Find where the given text appears and provide that cell's center as (x, y) coordinate. 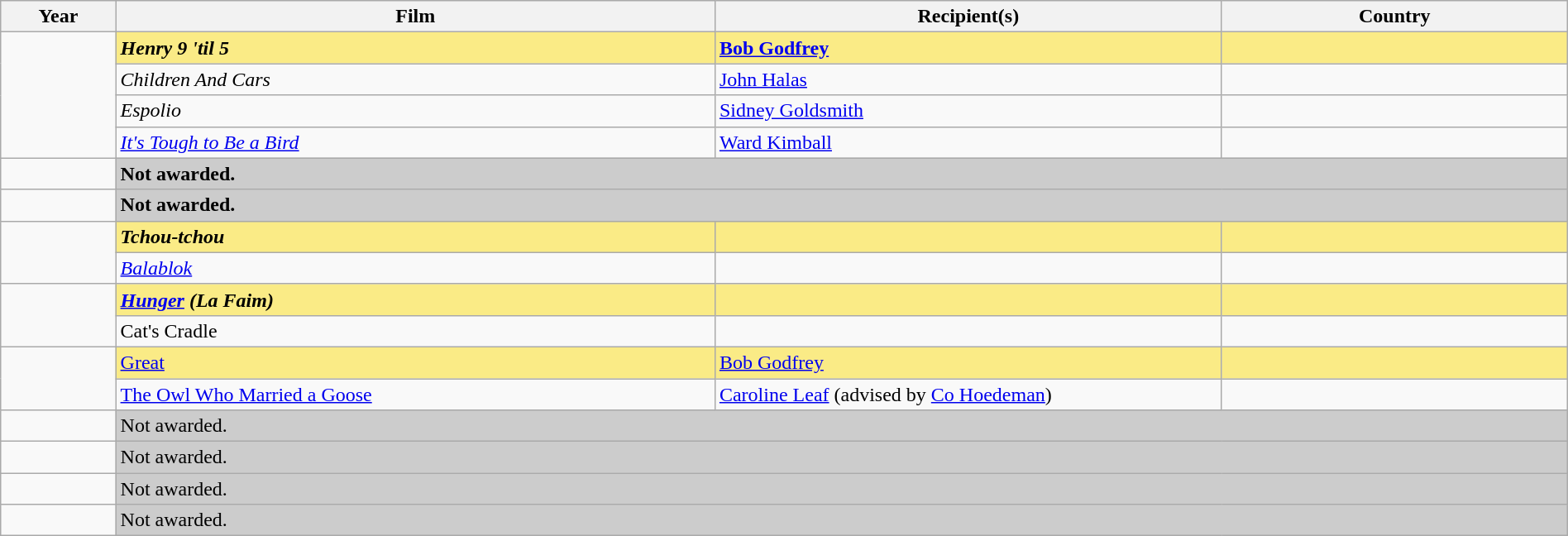
Caroline Leaf (advised by Co Hoedeman) (968, 395)
Espolio (415, 111)
John Halas (968, 79)
Year (58, 17)
Recipient(s) (968, 17)
It's Tough to Be a Bird (415, 142)
Children And Cars (415, 79)
Tchou-tchou (415, 237)
Hunger (La Faim) (415, 299)
Balablok (415, 268)
Country (1394, 17)
Film (415, 17)
Ward Kimball (968, 142)
The Owl Who Married a Goose (415, 395)
Great (415, 362)
Sidney Goldsmith (968, 111)
Henry 9 'til 5 (415, 48)
Cat's Cradle (415, 331)
